Provide the [x, y] coordinate of the cell's center where the given text is located.  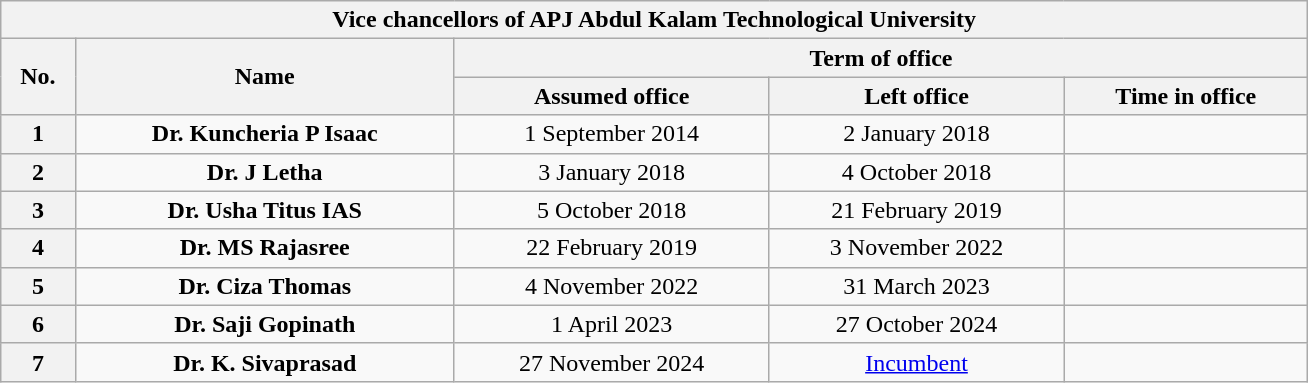
Dr. Ciza Thomas [264, 286]
Incumbent [916, 362]
Dr. K. Sivaprasad [264, 362]
2 January 2018 [916, 134]
3 November 2022 [916, 248]
3 [38, 210]
Dr. Usha Titus IAS [264, 210]
31 March 2023 [916, 286]
3 January 2018 [611, 172]
21 February 2019 [916, 210]
Vice chancellors of APJ Abdul Kalam Technological University [654, 20]
1 September 2014 [611, 134]
27 November 2024 [611, 362]
Term of office [880, 58]
4 October 2018 [916, 172]
4 [38, 248]
Dr. Saji Gopinath [264, 324]
5 [38, 286]
Left office [916, 96]
Dr. J Letha [264, 172]
1 [38, 134]
6 [38, 324]
Dr. MS Rajasree [264, 248]
5 October 2018 [611, 210]
1 April 2023 [611, 324]
Dr. Kuncheria P Isaac [264, 134]
Assumed office [611, 96]
22 February 2019 [611, 248]
7 [38, 362]
Time in office [1186, 96]
Name [264, 77]
4 November 2022 [611, 286]
2 [38, 172]
27 October 2024 [916, 324]
No. [38, 77]
